Extract the [X, Y] coordinate from the center of the cell holding the provided text.  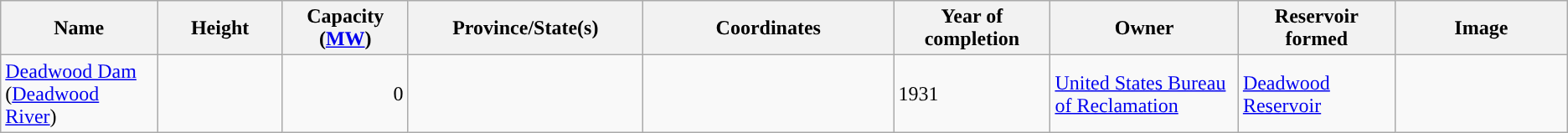
0 [345, 94]
Image [1481, 28]
Capacity (MW) [345, 28]
Reservoir formed [1317, 28]
Deadwood Dam (Deadwood River) [79, 94]
Name [79, 28]
Coordinates [769, 28]
Owner [1144, 28]
United States Bureau of Reclamation [1144, 94]
Province/State(s) [526, 28]
Height [220, 28]
Year of completion [972, 28]
Deadwood Reservoir [1317, 94]
1931 [972, 94]
